Search for the cell housing the specified text and yield its (x, y) center coordinate. 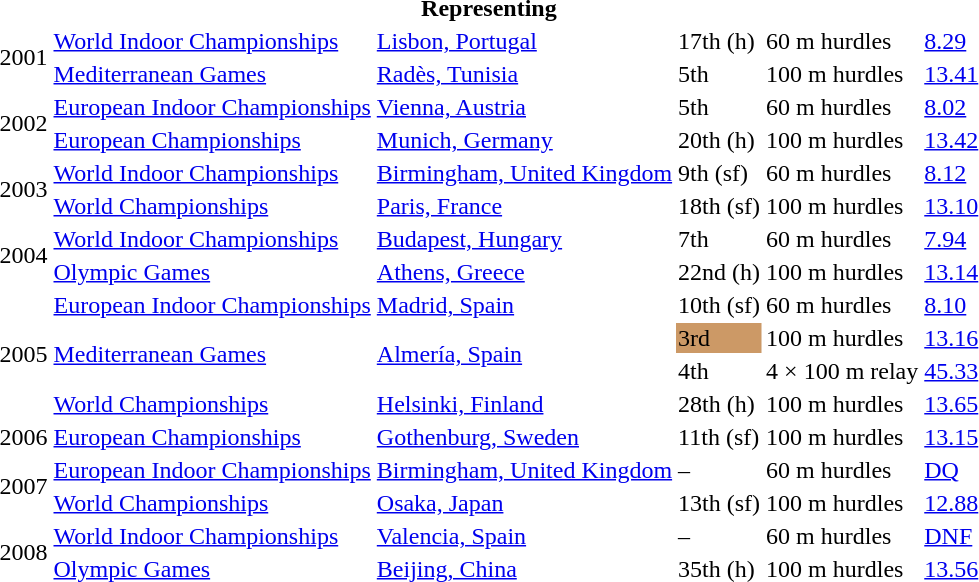
Valencia, Spain (524, 536)
28th (h) (720, 404)
17th (h) (720, 41)
13th (sf) (720, 503)
3rd (720, 338)
Munich, Germany (524, 140)
18th (sf) (720, 206)
Olympic Games (212, 272)
Radès, Tunisia (524, 74)
4th (720, 371)
Vienna, Austria (524, 107)
Paris, France (524, 206)
10th (sf) (720, 305)
20th (h) (720, 140)
Helsinki, Finland (524, 404)
22nd (h) (720, 272)
Budapest, Hungary (524, 239)
4 × 100 m relay (842, 371)
Athens, Greece (524, 272)
Almería, Spain (524, 354)
Lisbon, Portugal (524, 41)
Gothenburg, Sweden (524, 437)
Madrid, Spain (524, 305)
7th (720, 239)
Osaka, Japan (524, 503)
9th (sf) (720, 173)
11th (sf) (720, 437)
